Determine the (X, Y) coordinate at the center of the cell enclosing the given text.  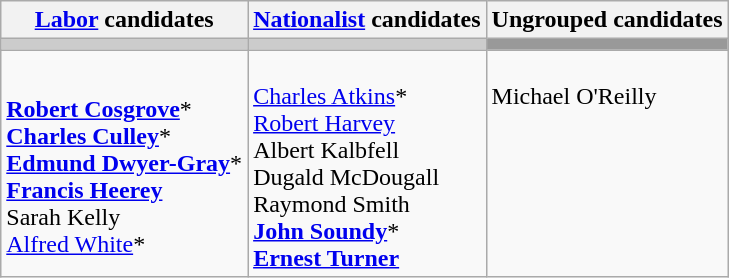
Robert Cosgrove* Charles Culley* Edmund Dwyer-Gray* Francis Heerey Sarah Kelly Alfred White* (124, 164)
Labor candidates (124, 20)
Michael O'Reilly (607, 164)
Charles Atkins* Robert Harvey Albert Kalbfell Dugald McDougall Raymond Smith John Soundy* Ernest Turner (367, 164)
Ungrouped candidates (607, 20)
Nationalist candidates (367, 20)
